Return (x, y) of the center of cell containing provided text 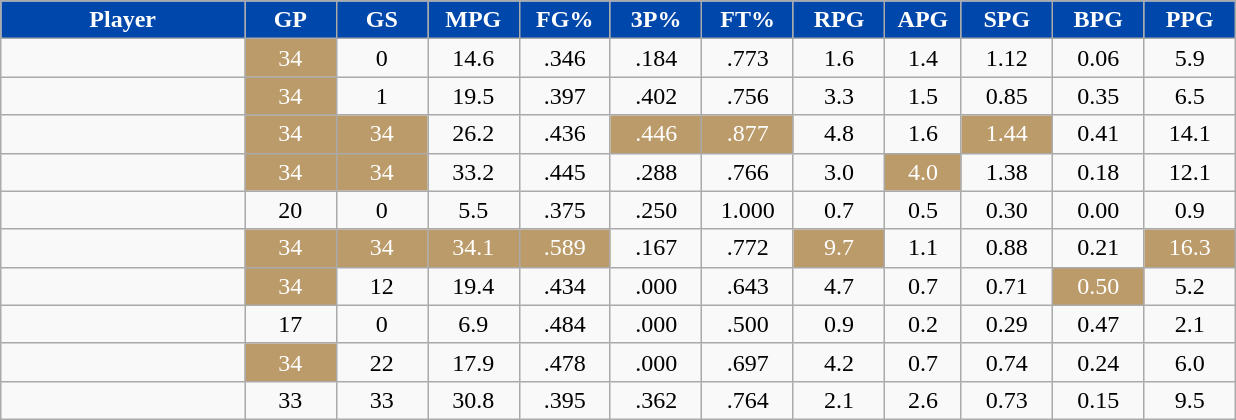
FG% (564, 20)
0.85 (1006, 96)
1.000 (748, 210)
.184 (656, 58)
.756 (748, 96)
0.5 (923, 210)
0.47 (1098, 324)
6.9 (474, 324)
17.9 (474, 362)
0.21 (1098, 248)
0.00 (1098, 210)
4.2 (838, 362)
20 (290, 210)
1.12 (1006, 58)
.764 (748, 400)
.766 (748, 172)
16.3 (1190, 248)
3.0 (838, 172)
.436 (564, 134)
.397 (564, 96)
14.6 (474, 58)
4.0 (923, 172)
17 (290, 324)
4.7 (838, 286)
.773 (748, 58)
12 (382, 286)
26.2 (474, 134)
.772 (748, 248)
APG (923, 20)
4.8 (838, 134)
0.30 (1006, 210)
5.5 (474, 210)
9.5 (1190, 400)
0.2 (923, 324)
0.24 (1098, 362)
.446 (656, 134)
0.41 (1098, 134)
.589 (564, 248)
.500 (748, 324)
SPG (1006, 20)
1.44 (1006, 134)
.288 (656, 172)
.445 (564, 172)
3.3 (838, 96)
.478 (564, 362)
22 (382, 362)
0.29 (1006, 324)
0.15 (1098, 400)
0.73 (1006, 400)
19.4 (474, 286)
30.8 (474, 400)
RPG (838, 20)
1.4 (923, 58)
BPG (1098, 20)
.434 (564, 286)
.362 (656, 400)
5.9 (1190, 58)
1.5 (923, 96)
0.50 (1098, 286)
MPG (474, 20)
FT% (748, 20)
0.06 (1098, 58)
.643 (748, 286)
33.2 (474, 172)
Player (123, 20)
GS (382, 20)
.250 (656, 210)
GP (290, 20)
14.1 (1190, 134)
3P% (656, 20)
1.38 (1006, 172)
.484 (564, 324)
6.5 (1190, 96)
.402 (656, 96)
.167 (656, 248)
9.7 (838, 248)
0.35 (1098, 96)
.395 (564, 400)
.877 (748, 134)
.375 (564, 210)
0.71 (1006, 286)
1.1 (923, 248)
0.18 (1098, 172)
34.1 (474, 248)
PPG (1190, 20)
0.74 (1006, 362)
2.6 (923, 400)
12.1 (1190, 172)
1 (382, 96)
.697 (748, 362)
0.88 (1006, 248)
5.2 (1190, 286)
19.5 (474, 96)
6.0 (1190, 362)
.346 (564, 58)
